Determine the (x, y) coordinate at the center of the cell enclosing the given text.  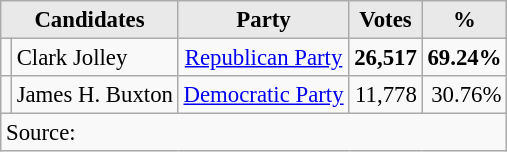
Votes (386, 20)
Republican Party (264, 58)
Democratic Party (264, 95)
26,517 (386, 58)
% (464, 20)
69.24% (464, 58)
Candidates (90, 20)
Party (264, 20)
James H. Buxton (94, 95)
30.76% (464, 95)
11,778 (386, 95)
Clark Jolley (94, 58)
Source: (254, 133)
